Return (X, Y) of the center of cell containing provided text 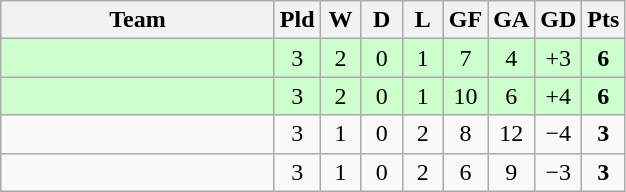
GF (465, 20)
7 (465, 58)
W (340, 20)
Pld (297, 20)
L (422, 20)
Pts (604, 20)
12 (512, 134)
GD (558, 20)
−4 (558, 134)
+4 (558, 96)
4 (512, 58)
9 (512, 172)
GA (512, 20)
D (382, 20)
+3 (558, 58)
Team (138, 20)
10 (465, 96)
8 (465, 134)
−3 (558, 172)
